Locate the cell with the specified text and output its (X, Y) center coordinate. 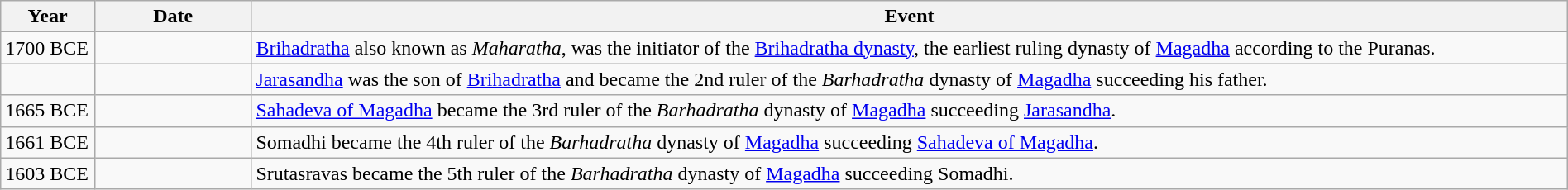
Date (172, 17)
Year (48, 17)
1665 BCE (48, 111)
Somadhi became the 4th ruler of the Barhadratha dynasty of Magadha succeeding Sahadeva of Magadha. (910, 142)
Srutasravas became the 5th ruler of the Barhadratha dynasty of Magadha succeeding Somadhi. (910, 173)
Event (910, 17)
Sahadeva of Magadha became the 3rd ruler of the Barhadratha dynasty of Magadha succeeding Jarasandha. (910, 111)
1603 BCE (48, 173)
1700 BCE (48, 48)
1661 BCE (48, 142)
Jarasandha was the son of Brihadratha and became the 2nd ruler of the Barhadratha dynasty of Magadha succeeding his father. (910, 79)
Brihadratha also known as Maharatha, was the initiator of the Brihadratha dynasty, the earliest ruling dynasty of Magadha according to the Puranas. (910, 48)
